Scan for the cell matching the given text and deliver its [x, y] coordinate at center. 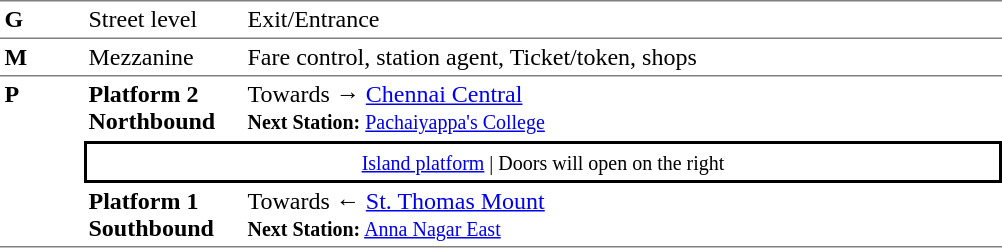
Island platform | Doors will open on the right [543, 162]
M [42, 58]
Exit/Entrance [622, 20]
P [42, 162]
Towards ← St. Thomas MountNext Station: Anna Nagar East [622, 215]
Mezzanine [164, 58]
G [42, 20]
Fare control, station agent, Ticket/token, shops [622, 58]
Platform 2Northbound [164, 108]
Platform 1Southbound [164, 215]
Street level [164, 20]
Towards → Chennai CentralNext Station: Pachaiyappa's College [622, 108]
